Search for the cell housing the specified text and yield its (x, y) center coordinate. 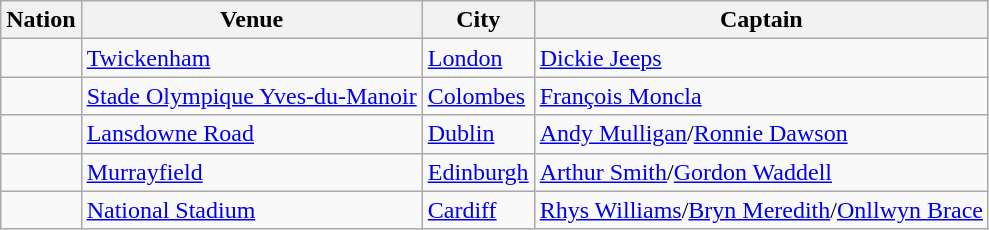
National Stadium (252, 210)
Dickie Jeeps (761, 58)
Nation (41, 20)
Captain (761, 20)
Dublin (478, 134)
Lansdowne Road (252, 134)
Arthur Smith/Gordon Waddell (761, 172)
Murrayfield (252, 172)
Colombes (478, 96)
Cardiff (478, 210)
Venue (252, 20)
Rhys Williams/Bryn Meredith/Onllwyn Brace (761, 210)
Edinburgh (478, 172)
City (478, 20)
Twickenham (252, 58)
London (478, 58)
Stade Olympique Yves-du-Manoir (252, 96)
Andy Mulligan/Ronnie Dawson (761, 134)
François Moncla (761, 96)
